For the text-containing cell, return its midpoint in (x, y) coordinate format. 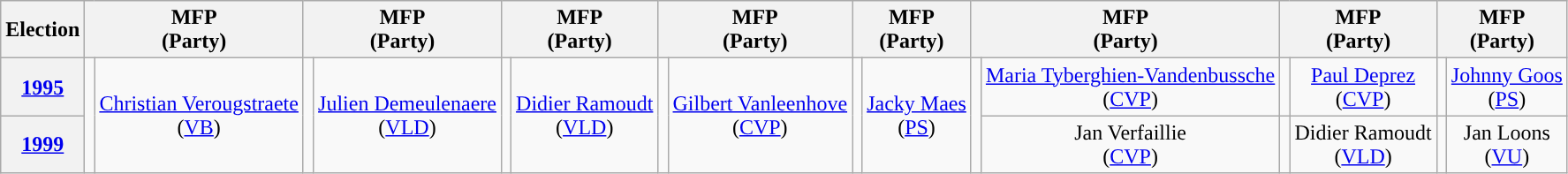
Jan Verfaillie(CVP) (1130, 145)
Christian Verougstraete(VB) (200, 116)
1995 (42, 87)
Julien Demeulenaere(VLD) (408, 116)
Election (42, 30)
Jacky Maes(PS) (917, 116)
Jan Loons(VU) (1507, 145)
1999 (42, 145)
Johnny Goos(PS) (1507, 87)
Maria Tyberghien-Vandenbussche(CVP) (1130, 87)
Gilbert Vanleenhove(CVP) (760, 116)
Paul Deprez(CVP) (1363, 87)
